Extract the [X, Y] coordinate from the center of the cell holding the provided text.  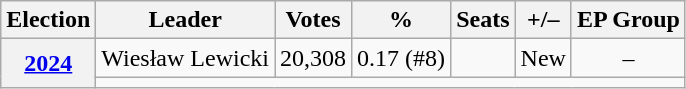
2024 [48, 64]
– [628, 58]
Seats [483, 20]
Votes [314, 20]
Leader [186, 20]
Election [48, 20]
% [402, 20]
Wiesław Lewicki [186, 58]
20,308 [314, 58]
EP Group [628, 20]
0.17 (#8) [402, 58]
+/– [543, 20]
New [543, 58]
